Locate the cell with the specified text and output its (X, Y) center coordinate. 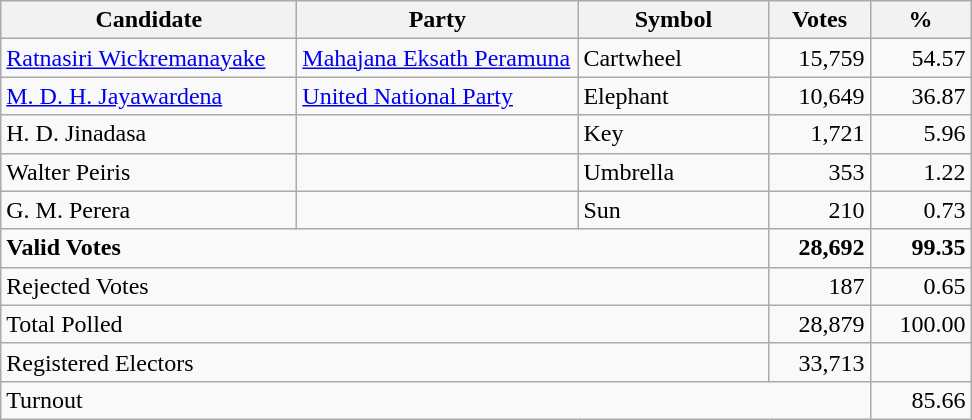
% (920, 20)
Ratnasiri Wickremanayake (149, 58)
54.57 (920, 58)
Party (438, 20)
85.66 (920, 400)
0.65 (920, 286)
Walter Peiris (149, 172)
99.35 (920, 248)
Mahajana Eksath Peramuna (438, 58)
1,721 (820, 134)
United National Party (438, 96)
Registered Electors (385, 362)
Votes (820, 20)
33,713 (820, 362)
Sun (674, 210)
Turnout (436, 400)
10,649 (820, 96)
Umbrella (674, 172)
353 (820, 172)
36.87 (920, 96)
28,692 (820, 248)
5.96 (920, 134)
100.00 (920, 324)
0.73 (920, 210)
G. M. Perera (149, 210)
15,759 (820, 58)
Elephant (674, 96)
Valid Votes (385, 248)
187 (820, 286)
Rejected Votes (385, 286)
210 (820, 210)
Symbol (674, 20)
Key (674, 134)
Cartwheel (674, 58)
1.22 (920, 172)
Total Polled (385, 324)
28,879 (820, 324)
M. D. H. Jayawardena (149, 96)
Candidate (149, 20)
H. D. Jinadasa (149, 134)
